Output the (X, Y) coordinate of the center of the cell containing the given text.  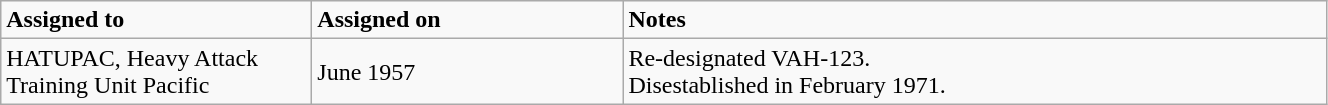
June 1957 (468, 72)
Assigned on (468, 20)
Notes (975, 20)
HATUPAC, Heavy Attack Training Unit Pacific (156, 72)
Re-designated VAH-123.Disestablished in February 1971. (975, 72)
Assigned to (156, 20)
